Scan for the cell matching the given text and deliver its [X, Y] coordinate at center. 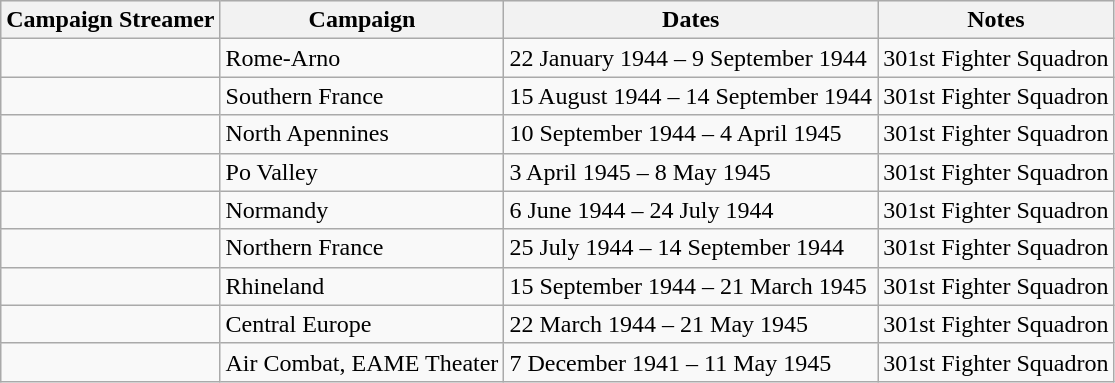
Notes [996, 20]
Campaign [362, 20]
Dates [691, 20]
10 September 1944 – 4 April 1945 [691, 134]
Air Combat, EAME Theater [362, 362]
22 March 1944 – 21 May 1945 [691, 324]
Rome-Arno [362, 58]
3 April 1945 – 8 May 1945 [691, 172]
Campaign Streamer [110, 20]
Southern France [362, 96]
Normandy [362, 210]
Northern France [362, 248]
North Apennines [362, 134]
25 July 1944 – 14 September 1944 [691, 248]
Rhineland [362, 286]
6 June 1944 – 24 July 1944 [691, 210]
15 August 1944 – 14 September 1944 [691, 96]
22 January 1944 – 9 September 1944 [691, 58]
15 September 1944 – 21 March 1945 [691, 286]
7 December 1941 – 11 May 1945 [691, 362]
Central Europe [362, 324]
Po Valley [362, 172]
